Scan for the cell matching the given text and deliver its [x, y] coordinate at center. 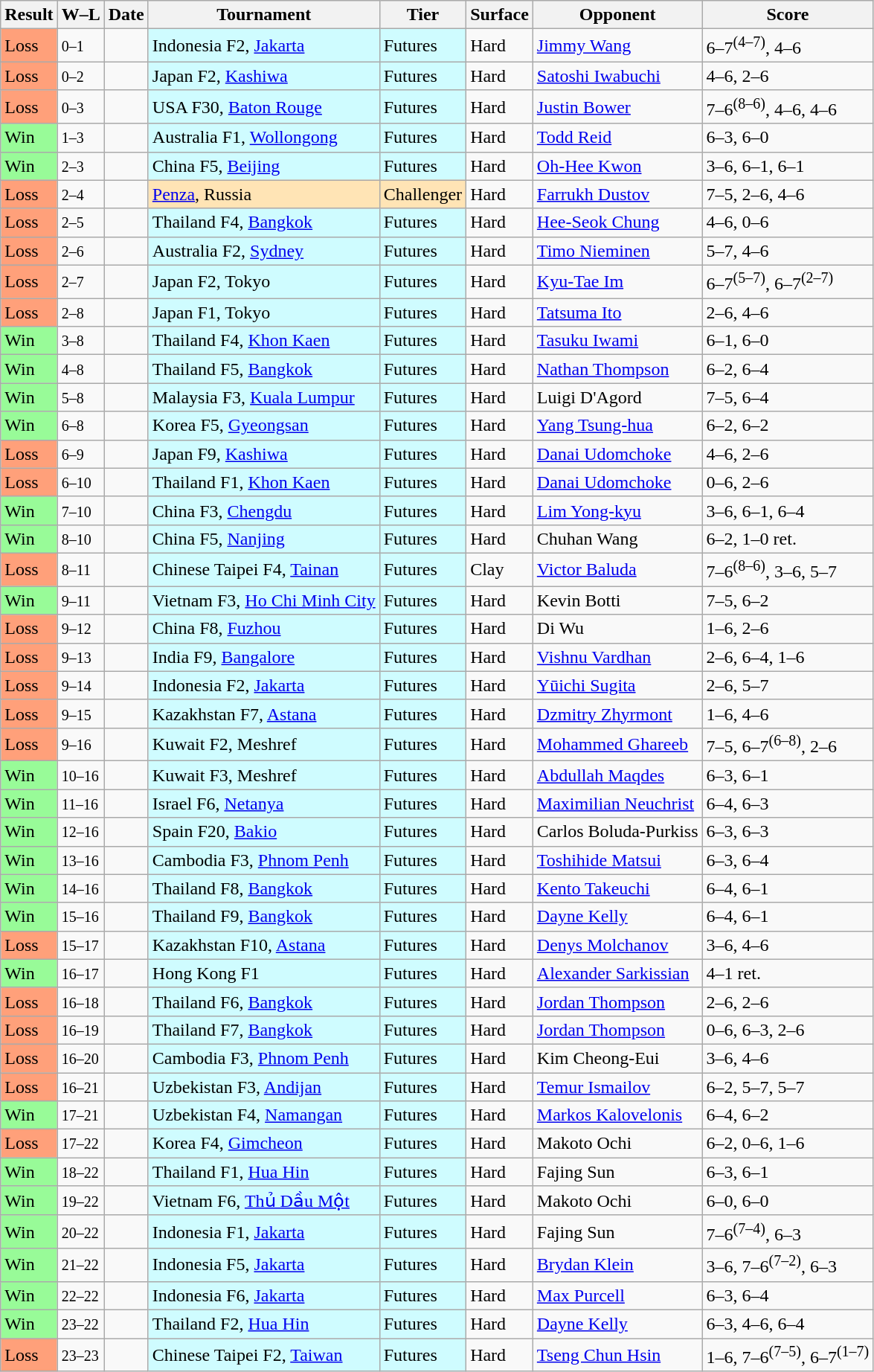
Farrukh Dustov [617, 194]
8–10 [80, 539]
6–2, 6–4 [788, 369]
Kyu-Tae Im [617, 281]
3–6, 6–1, 6–1 [788, 166]
6–7(4–7), 4–6 [788, 46]
Chuhan Wang [617, 539]
2–6, 2–6 [788, 1001]
8–11 [80, 570]
23–23 [80, 1356]
Surface [500, 15]
Abdullah Maqdes [617, 775]
16–17 [80, 973]
9–11 [80, 600]
0–3 [80, 107]
Chinese Taipei F2, Taiwan [263, 1356]
Maximilian Neuchrist [617, 804]
7–6(8–6), 3–6, 5–7 [788, 570]
Mohammed Ghareeb [617, 744]
Japan F1, Tokyo [263, 312]
7–5, 6–2 [788, 600]
6–1, 6–0 [788, 341]
Date [126, 15]
2–6 [80, 251]
Indonesia F6, Jakarta [263, 1295]
9–12 [80, 629]
7–6(8–6), 4–6, 4–6 [788, 107]
3–8 [80, 341]
Japan F9, Kashiwa [263, 454]
14–16 [80, 888]
Kento Takeuchi [617, 888]
Yūichi Sugita [617, 685]
7–5, 6–7(6–8), 2–6 [788, 744]
Vietnam F6, Thủ Dầu Một [263, 1201]
Thailand F4, Bangkok [263, 222]
9–13 [80, 657]
China F8, Fuzhou [263, 629]
2–5 [80, 222]
China F3, Chengdu [263, 510]
Thailand F5, Bangkok [263, 369]
Kuwait F3, Meshref [263, 775]
Temur Ismailov [617, 1087]
Victor Baluda [617, 570]
Tasuku Iwami [617, 341]
Dzmitry Zhyrmont [617, 714]
Max Purcell [617, 1295]
China F5, Nanjing [263, 539]
10–16 [80, 775]
Thailand F8, Bangkok [263, 888]
2–8 [80, 312]
0–6, 6–3, 2–6 [788, 1030]
Lim Yong-kyu [617, 510]
22–22 [80, 1295]
Japan F2, Tokyo [263, 281]
7–5, 6–4 [788, 397]
2–4 [80, 194]
Korea F4, Gimcheon [263, 1144]
6–7(5–7), 6–7(2–7) [788, 281]
21–22 [80, 1265]
7–6(7–4), 6–3 [788, 1232]
6–2, 5–7, 5–7 [788, 1087]
6–10 [80, 482]
6–2, 1–0 ret. [788, 539]
17–22 [80, 1144]
15–16 [80, 917]
11–16 [80, 804]
5–7, 4–6 [788, 251]
Kazakhstan F10, Astana [263, 945]
12–16 [80, 832]
USA F30, Baton Rouge [263, 107]
Toshihide Matsui [617, 860]
Indonesia F1, Jakarta [263, 1232]
Spain F20, Bakio [263, 832]
Tatsuma Ito [617, 312]
Carlos Boluda-Purkiss [617, 832]
Result [29, 15]
W–L [80, 15]
7–5, 2–6, 4–6 [788, 194]
Israel F6, Netanya [263, 804]
Malaysia F3, Kuala Lumpur [263, 397]
9–14 [80, 685]
Australia F1, Wollongong [263, 138]
Vishnu Vardhan [617, 657]
Opponent [617, 15]
Thailand F2, Hua Hin [263, 1324]
17–21 [80, 1115]
1–6, 7–6(7–5), 6–7(1–7) [788, 1356]
23–22 [80, 1324]
Thailand F6, Bangkok [263, 1001]
Thailand F1, Khon Kaen [263, 482]
Hee-Seok Chung [617, 222]
India F9, Bangalore [263, 657]
Kazakhstan F7, Astana [263, 714]
3–6, 6–1, 6–4 [788, 510]
2–7 [80, 281]
6–4, 6–2 [788, 1115]
9–16 [80, 744]
Uzbekistan F3, Andijan [263, 1087]
16–18 [80, 1001]
13–16 [80, 860]
2–6, 5–7 [788, 685]
4–8 [80, 369]
6–8 [80, 426]
9–15 [80, 714]
Satoshi Iwabuchi [617, 76]
Luigi D'Agord [617, 397]
7–10 [80, 510]
Kim Cheong-Eui [617, 1058]
6–2, 0–6, 1–6 [788, 1144]
Thailand F4, Khon Kaen [263, 341]
Di Wu [617, 629]
16–20 [80, 1058]
2–6, 6–4, 1–6 [788, 657]
19–22 [80, 1201]
2–3 [80, 166]
3–6, 7–6(7–2), 6–3 [788, 1265]
Oh-Hee Kwon [617, 166]
6–9 [80, 454]
18–22 [80, 1172]
Timo Nieminen [617, 251]
Thailand F9, Bangkok [263, 917]
20–22 [80, 1232]
Penza, Russia [263, 194]
4–1 ret. [788, 973]
Australia F2, Sydney [263, 251]
5–8 [80, 397]
Tournament [263, 15]
Yang Tsung-hua [617, 426]
0–1 [80, 46]
Kuwait F2, Meshref [263, 744]
16–19 [80, 1030]
Thailand F7, Bangkok [263, 1030]
Jimmy Wang [617, 46]
1–6, 2–6 [788, 629]
Justin Bower [617, 107]
6–4, 6–3 [788, 804]
Denys Molchanov [617, 945]
Todd Reid [617, 138]
Japan F2, Kashiwa [263, 76]
4–6, 0–6 [788, 222]
Score [788, 15]
Clay [500, 570]
Indonesia F5, Jakarta [263, 1265]
Challenger [422, 194]
Brydan Klein [617, 1265]
Tseng Chun Hsin [617, 1356]
Uzbekistan F4, Namangan [263, 1115]
16–21 [80, 1087]
6–3, 4–6, 6–4 [788, 1324]
Hong Kong F1 [263, 973]
6–3, 6–0 [788, 138]
Chinese Taipei F4, Tainan [263, 570]
China F5, Beijing [263, 166]
Kevin Botti [617, 600]
6–3, 6–3 [788, 832]
6–2, 6–2 [788, 426]
Markos Kalovelonis [617, 1115]
6–0, 6–0 [788, 1201]
Nathan Thompson [617, 369]
Tier [422, 15]
1–6, 4–6 [788, 714]
Thailand F1, Hua Hin [263, 1172]
0–2 [80, 76]
Alexander Sarkissian [617, 973]
15–17 [80, 945]
Korea F5, Gyeongsan [263, 426]
2–6, 4–6 [788, 312]
0–6, 2–6 [788, 482]
1–3 [80, 138]
Vietnam F3, Ho Chi Minh City [263, 600]
